Search for the cell housing the specified text and yield its (x, y) center coordinate. 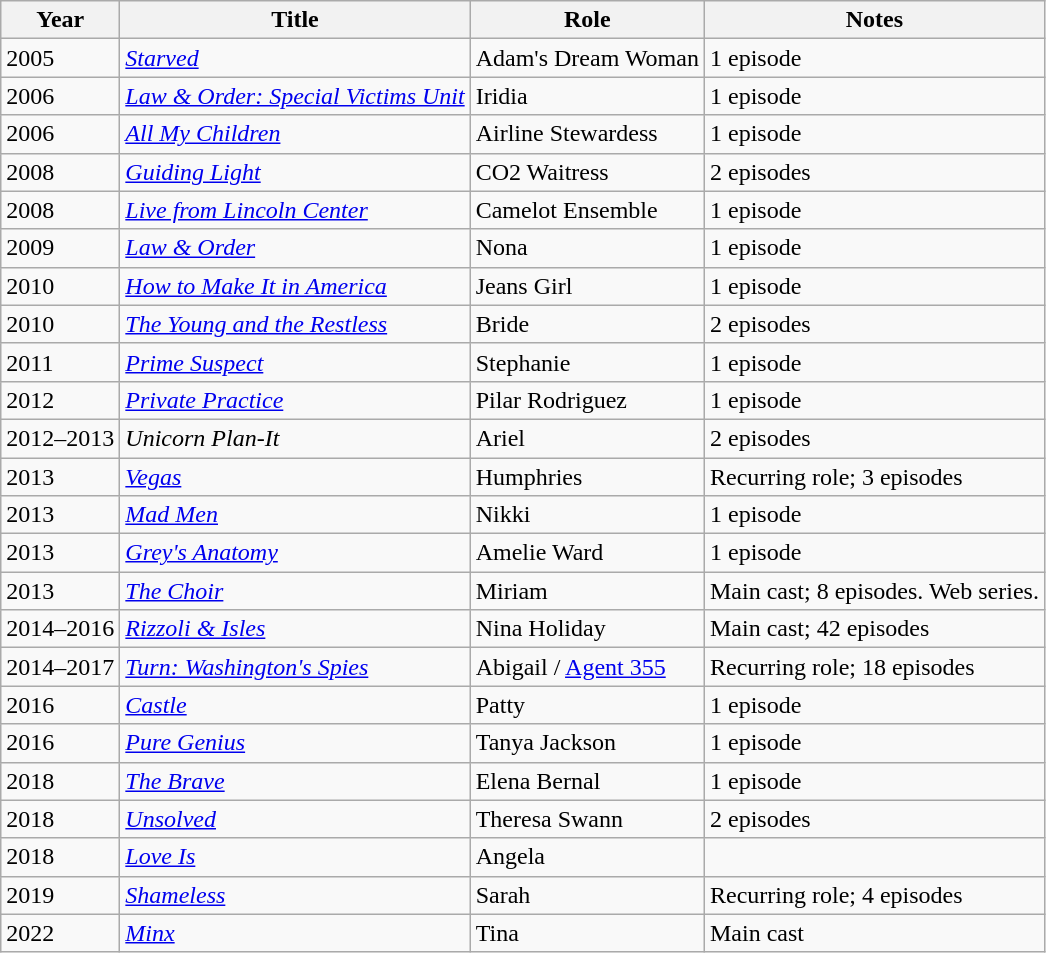
Notes (874, 20)
Guiding Light (295, 172)
Tina (587, 933)
Ariel (587, 438)
Humphries (587, 477)
2005 (60, 58)
2014–2016 (60, 629)
How to Make It in America (295, 286)
Title (295, 20)
Shameless (295, 895)
Abigail / Agent 355 (587, 667)
Year (60, 20)
Camelot Ensemble (587, 210)
Airline Stewardess (587, 134)
Recurring role; 3 episodes (874, 477)
Pilar Rodriguez (587, 400)
Role (587, 20)
2019 (60, 895)
Patty (587, 705)
Castle (295, 705)
Sarah (587, 895)
CO2 Waitress (587, 172)
Turn: Washington's Spies (295, 667)
Vegas (295, 477)
Main cast; 8 episodes. Web series. (874, 591)
Law & Order (295, 248)
Nikki (587, 515)
Love Is (295, 857)
2011 (60, 362)
Nina Holiday (587, 629)
Miriam (587, 591)
Unsolved (295, 819)
Adam's Dream Woman (587, 58)
Recurring role; 18 episodes (874, 667)
Starved (295, 58)
Pure Genius (295, 743)
The Brave (295, 781)
Bride (587, 324)
Main cast (874, 933)
2014–2017 (60, 667)
Amelie Ward (587, 553)
Law & Order: Special Victims Unit (295, 96)
2012–2013 (60, 438)
Grey's Anatomy (295, 553)
2009 (60, 248)
Theresa Swann (587, 819)
Main cast; 42 episodes (874, 629)
2012 (60, 400)
Recurring role; 4 episodes (874, 895)
Angela (587, 857)
Iridia (587, 96)
Prime Suspect (295, 362)
Unicorn Plan-It (295, 438)
The Young and the Restless (295, 324)
2022 (60, 933)
Private Practice (295, 400)
All My Children (295, 134)
Minx (295, 933)
Mad Men (295, 515)
Stephanie (587, 362)
Rizzoli & Isles (295, 629)
Elena Bernal (587, 781)
Jeans Girl (587, 286)
The Choir (295, 591)
Tanya Jackson (587, 743)
Live from Lincoln Center (295, 210)
Nona (587, 248)
